Scan for the cell matching the given text and deliver its (x, y) coordinate at center. 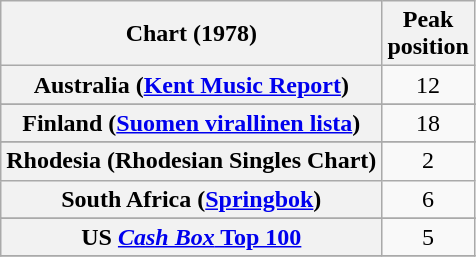
Chart (1978) (192, 34)
5 (428, 237)
Australia (Kent Music Report) (192, 85)
12 (428, 85)
6 (428, 199)
US Cash Box Top 100 (192, 237)
Peakposition (428, 34)
18 (428, 123)
South Africa (Springbok) (192, 199)
2 (428, 161)
Rhodesia (Rhodesian Singles Chart) (192, 161)
Finland (Suomen virallinen lista) (192, 123)
